Output the [x, y] coordinate of the center of the cell containing the given text.  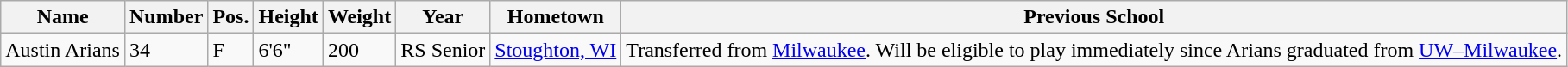
Hometown [556, 17]
Weight [359, 17]
Name [63, 17]
Height [288, 17]
Pos. [231, 17]
200 [359, 50]
34 [166, 50]
Stoughton, WI [556, 50]
Previous School [1094, 17]
Transferred from Milwaukee. Will be eligible to play immediately since Arians graduated from UW–Milwaukee. [1094, 50]
F [231, 50]
Austin Arians [63, 50]
Number [166, 17]
6'6" [288, 50]
RS Senior [444, 50]
Year [444, 17]
